Provide the [x, y] coordinate of the cell's center where the given text is located.  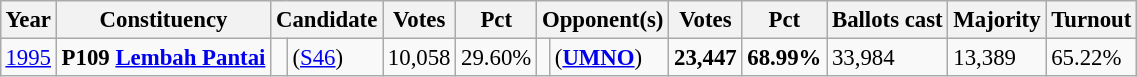
(S46) [334, 57]
(UMNO) [610, 57]
29.60% [496, 57]
Constituency [163, 20]
68.99% [784, 57]
Ballots cast [888, 20]
Year [28, 20]
Candidate [327, 20]
33,984 [888, 57]
1995 [28, 57]
65.22% [1092, 57]
Majority [997, 20]
P109 Lembah Pantai [163, 57]
Opponent(s) [603, 20]
Turnout [1092, 20]
10,058 [420, 57]
13,389 [997, 57]
23,447 [706, 57]
